For the text-containing cell, return its midpoint in (X, Y) coordinate format. 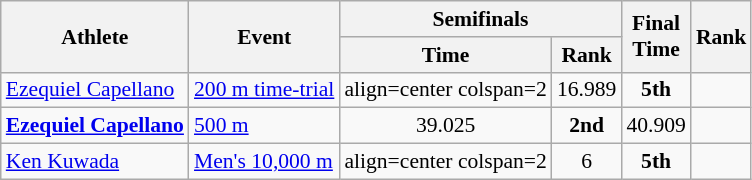
Men's 10,000 m (264, 162)
2nd (586, 126)
Athlete (95, 36)
Semifinals (480, 19)
FinalTime (656, 36)
Time (445, 55)
6 (586, 162)
Event (264, 36)
200 m time-trial (264, 90)
40.909 (656, 126)
39.025 (445, 126)
16.989 (586, 90)
500 m (264, 126)
Ken Kuwada (95, 162)
